Scan for the cell matching the given text and deliver its [x, y] coordinate at center. 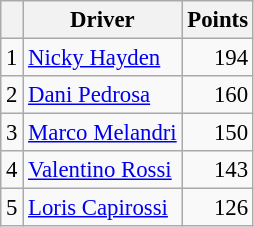
194 [218, 58]
5 [12, 208]
160 [218, 95]
3 [12, 133]
Dani Pedrosa [102, 95]
143 [218, 170]
126 [218, 208]
4 [12, 170]
Nicky Hayden [102, 58]
Valentino Rossi [102, 170]
1 [12, 58]
Marco Melandri [102, 133]
Loris Capirossi [102, 208]
Points [218, 20]
Driver [102, 20]
150 [218, 133]
2 [12, 95]
